Return [X, Y] of the center of cell containing provided text 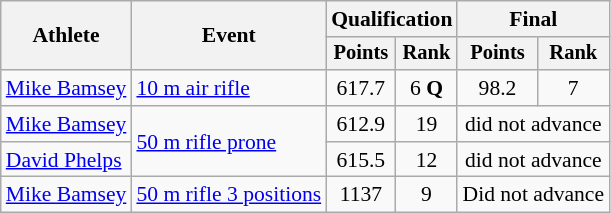
617.7 [360, 88]
Did not advance [533, 195]
50 m rifle 3 positions [228, 195]
615.5 [360, 160]
612.9 [360, 124]
50 m rifle prone [228, 142]
David Phelps [66, 160]
Final [533, 19]
9 [427, 195]
6 Q [427, 88]
Athlete [66, 36]
98.2 [497, 88]
12 [427, 160]
19 [427, 124]
1137 [360, 195]
7 [573, 88]
10 m air rifle [228, 88]
Event [228, 36]
Qualification [392, 19]
